Extract the (X, Y) coordinate from the center of the cell holding the provided text.  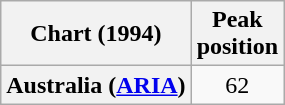
Peakposition (237, 34)
Australia (ARIA) (96, 85)
62 (237, 85)
Chart (1994) (96, 34)
